From the cell containing the given text, extract its center point as [x, y] coordinate. 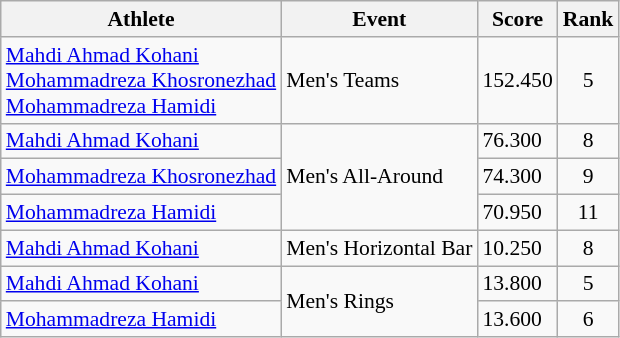
70.950 [517, 213]
11 [588, 213]
10.250 [517, 248]
74.300 [517, 177]
Mahdi Ahmad KohaniMohammadreza KhosronezhadMohammadreza Hamidi [141, 80]
Event [379, 19]
Men's All-Around [379, 176]
9 [588, 177]
76.300 [517, 141]
13.600 [517, 320]
6 [588, 320]
Men's Teams [379, 80]
Score [517, 19]
152.450 [517, 80]
Men's Rings [379, 302]
Mohammadreza Khosronezhad [141, 177]
13.800 [517, 284]
Rank [588, 19]
Athlete [141, 19]
Men's Horizontal Bar [379, 248]
